Locate the cell with the specified text and output its [x, y] center coordinate. 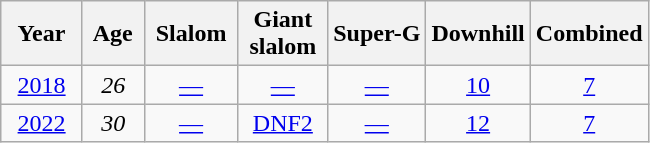
12 [478, 123]
Year [42, 34]
2018 [42, 85]
2022 [42, 123]
Slalom [191, 34]
DNF2 [283, 123]
Giant slalom [283, 34]
30 [113, 123]
Downhill [478, 34]
26 [113, 85]
10 [478, 85]
Combined [589, 34]
Super-G [377, 34]
Age [113, 34]
